From the cell containing the given text, extract its center point as [X, Y] coordinate. 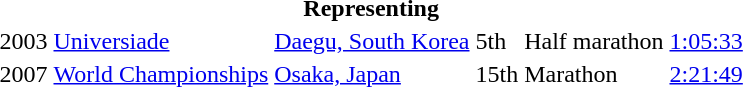
Universiade [161, 41]
Daegu, South Korea [372, 41]
Half marathon [594, 41]
5th [497, 41]
